Return (X, Y) of the center of cell containing provided text 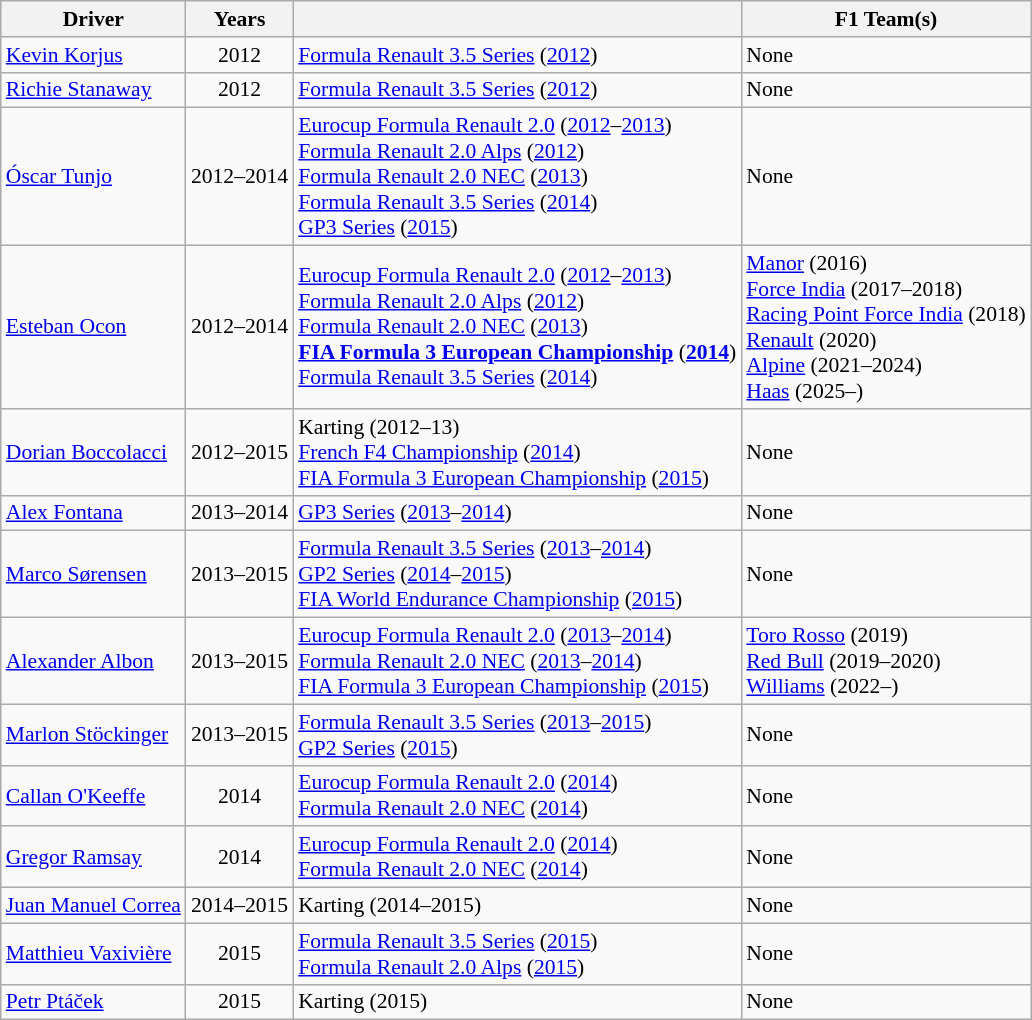
Marco Sørensen (94, 574)
Formula Renault 3.5 Series (2013–2014)GP2 Series (2014–2015)FIA World Endurance Championship (2015) (517, 574)
GP3 Series (2013–2014) (517, 513)
Juan Manuel Correa (94, 906)
Formula Renault 3.5 Series (2015)Formula Renault 2.0 Alps (2015) (517, 954)
Karting (2014–2015) (517, 906)
2013–2014 (240, 513)
Alexander Albon (94, 662)
Manor (2016)Force India (2017–2018)Racing Point Force India (2018)Renault (2020)Alpine (2021–2024)Haas (2025–) (886, 328)
Callan O'Keeffe (94, 796)
Formula Renault 3.5 Series (2013–2015)GP2 Series (2015) (517, 734)
Matthieu Vaxivière (94, 954)
Marlon Stöckinger (94, 734)
Richie Stanaway (94, 90)
F1 Team(s) (886, 19)
Driver (94, 19)
2012–2015 (240, 452)
Karting (2015) (517, 1002)
Petr Ptáček (94, 1002)
2014–2015 (240, 906)
Esteban Ocon (94, 328)
Dorian Boccolacci (94, 452)
Óscar Tunjo (94, 177)
Karting (2012–13)French F4 Championship (2014)FIA Formula 3 European Championship (2015) (517, 452)
Alex Fontana (94, 513)
Years (240, 19)
Eurocup Formula Renault 2.0 (2013–2014)Formula Renault 2.0 NEC (2013–2014)FIA Formula 3 European Championship (2015) (517, 662)
Toro Rosso (2019)Red Bull (2019–2020)Williams (2022–) (886, 662)
Kevin Korjus (94, 55)
Gregor Ramsay (94, 858)
